Scan for the cell matching the given text and deliver its [X, Y] coordinate at center. 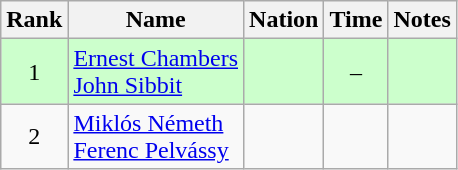
Name [156, 20]
Nation [284, 20]
2 [34, 136]
Notes [422, 20]
1 [34, 72]
Rank [34, 20]
Time [356, 20]
Miklós NémethFerenc Pelvássy [156, 136]
– [356, 72]
Ernest ChambersJohn Sibbit [156, 72]
